Output the (X, Y) coordinate of the center of the cell containing the given text.  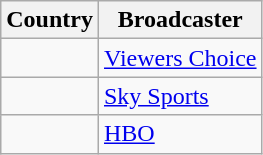
Broadcaster (180, 20)
HBO (180, 134)
Sky Sports (180, 96)
Country (50, 20)
Viewers Choice (180, 58)
